Search for the cell housing the specified text and yield its (x, y) center coordinate. 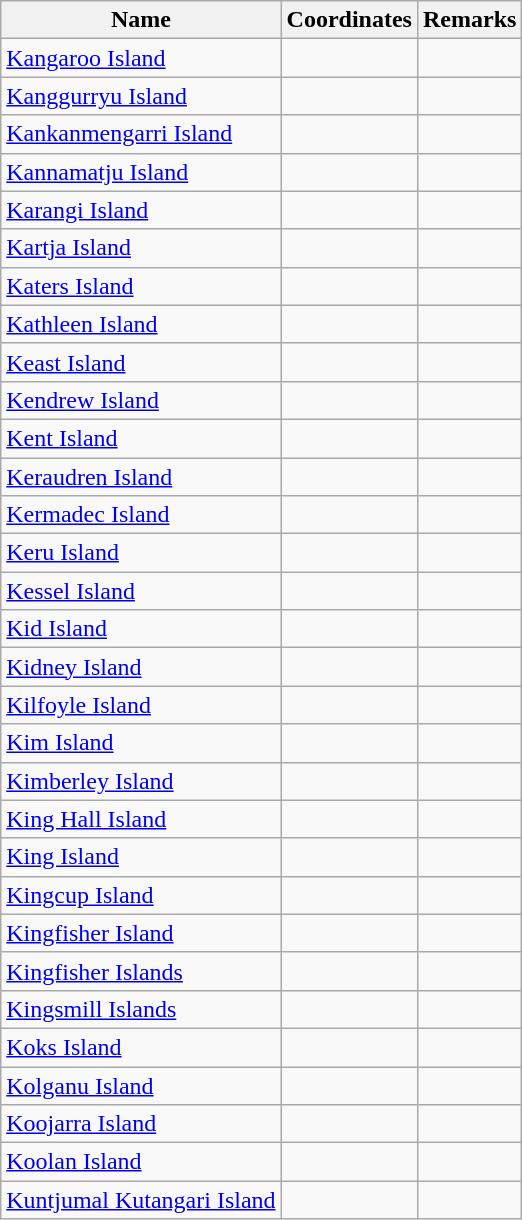
Kermadec Island (141, 515)
Keraudren Island (141, 477)
Kingfisher Island (141, 933)
Kolganu Island (141, 1085)
Kendrew Island (141, 400)
Kent Island (141, 438)
Koks Island (141, 1047)
Remarks (469, 20)
Kankanmengarri Island (141, 134)
Keast Island (141, 362)
King Island (141, 857)
Kingcup Island (141, 895)
Kim Island (141, 743)
Kannamatju Island (141, 172)
Kessel Island (141, 591)
King Hall Island (141, 819)
Kangaroo Island (141, 58)
Name (141, 20)
Coordinates (349, 20)
Kuntjumal Kutangari Island (141, 1200)
Keru Island (141, 553)
Kilfoyle Island (141, 705)
Kid Island (141, 629)
Koojarra Island (141, 1124)
Kingfisher Islands (141, 971)
Kidney Island (141, 667)
Katers Island (141, 286)
Kanggurryu Island (141, 96)
Koolan Island (141, 1162)
Kathleen Island (141, 324)
Karangi Island (141, 210)
Kimberley Island (141, 781)
Kingsmill Islands (141, 1009)
Kartja Island (141, 248)
